Output the (X, Y) coordinate of the center of the cell containing the given text.  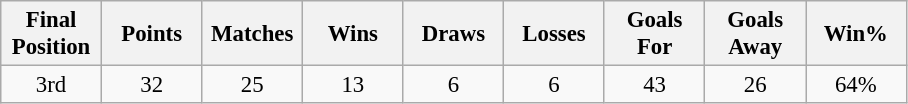
Goals Away (756, 34)
64% (856, 85)
Final Position (52, 34)
Matches (252, 34)
Points (152, 34)
Win% (856, 34)
32 (152, 85)
Losses (554, 34)
Draws (454, 34)
25 (252, 85)
Goals For (654, 34)
43 (654, 85)
Wins (354, 34)
3rd (52, 85)
13 (354, 85)
26 (756, 85)
